Detect which cell encompasses the target text, then output its (x, y) center coordinate. 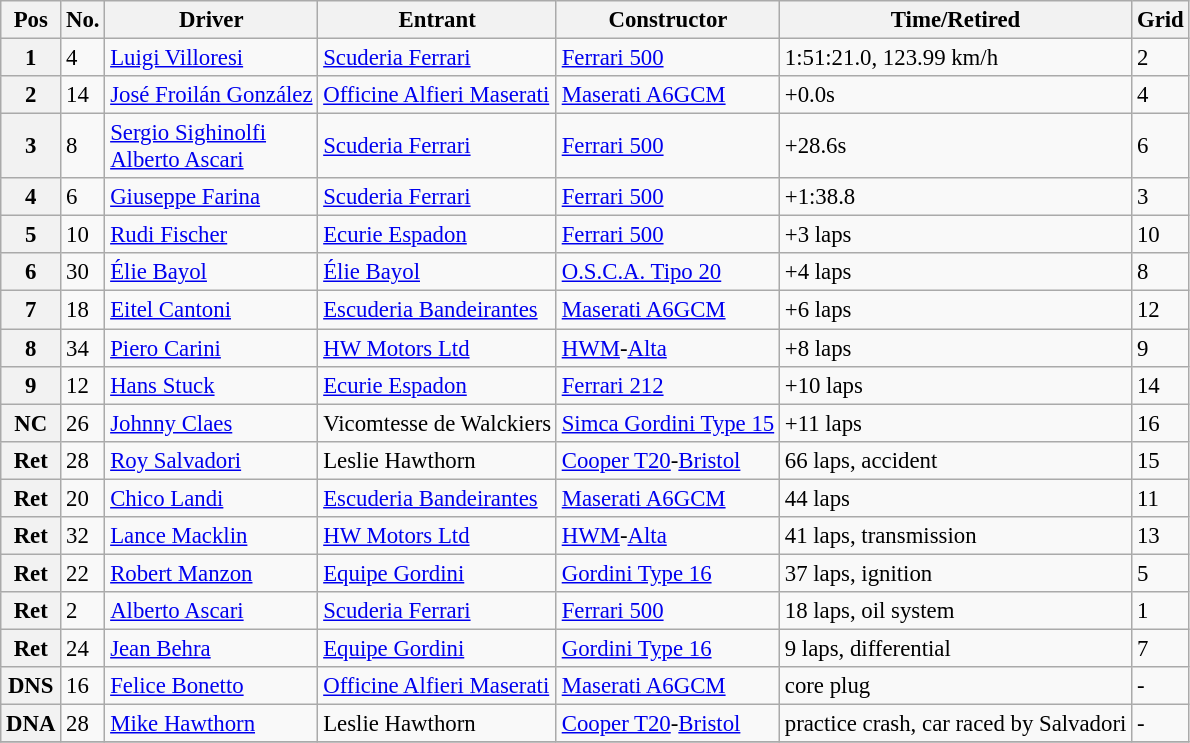
Piero Carini (212, 348)
Grid (1160, 20)
22 (83, 573)
Jean Behra (212, 648)
Lance Macklin (212, 536)
+1:38.8 (955, 197)
+28.6s (955, 146)
Simca Gordini Type 15 (668, 423)
15 (1160, 460)
+6 laps (955, 310)
30 (83, 273)
32 (83, 536)
Luigi Villoresi (212, 58)
+11 laps (955, 423)
11 (1160, 498)
Constructor (668, 20)
Eitel Cantoni (212, 310)
9 laps, differential (955, 648)
O.S.C.A. Tipo 20 (668, 273)
Pos (31, 20)
Ferrari 212 (668, 385)
José Froilán González (212, 95)
No. (83, 20)
+3 laps (955, 235)
24 (83, 648)
core plug (955, 686)
Sergio Sighinolfi Alberto Ascari (212, 146)
Time/Retired (955, 20)
Driver (212, 20)
Mike Hawthorn (212, 724)
66 laps, accident (955, 460)
practice crash, car raced by Salvadori (955, 724)
+4 laps (955, 273)
+8 laps (955, 348)
Vicomtesse de Walckiers (438, 423)
Robert Manzon (212, 573)
18 (83, 310)
37 laps, ignition (955, 573)
Johnny Claes (212, 423)
Roy Salvadori (212, 460)
Entrant (438, 20)
+0.0s (955, 95)
+10 laps (955, 385)
DNA (31, 724)
41 laps, transmission (955, 536)
Alberto Ascari (212, 611)
44 laps (955, 498)
1:51:21.0, 123.99 km/h (955, 58)
Rudi Fischer (212, 235)
26 (83, 423)
Giuseppe Farina (212, 197)
20 (83, 498)
Hans Stuck (212, 385)
DNS (31, 686)
34 (83, 348)
13 (1160, 536)
Felice Bonetto (212, 686)
18 laps, oil system (955, 611)
NC (31, 423)
Chico Landi (212, 498)
